Output the [X, Y] coordinate of the center of the cell containing the given text.  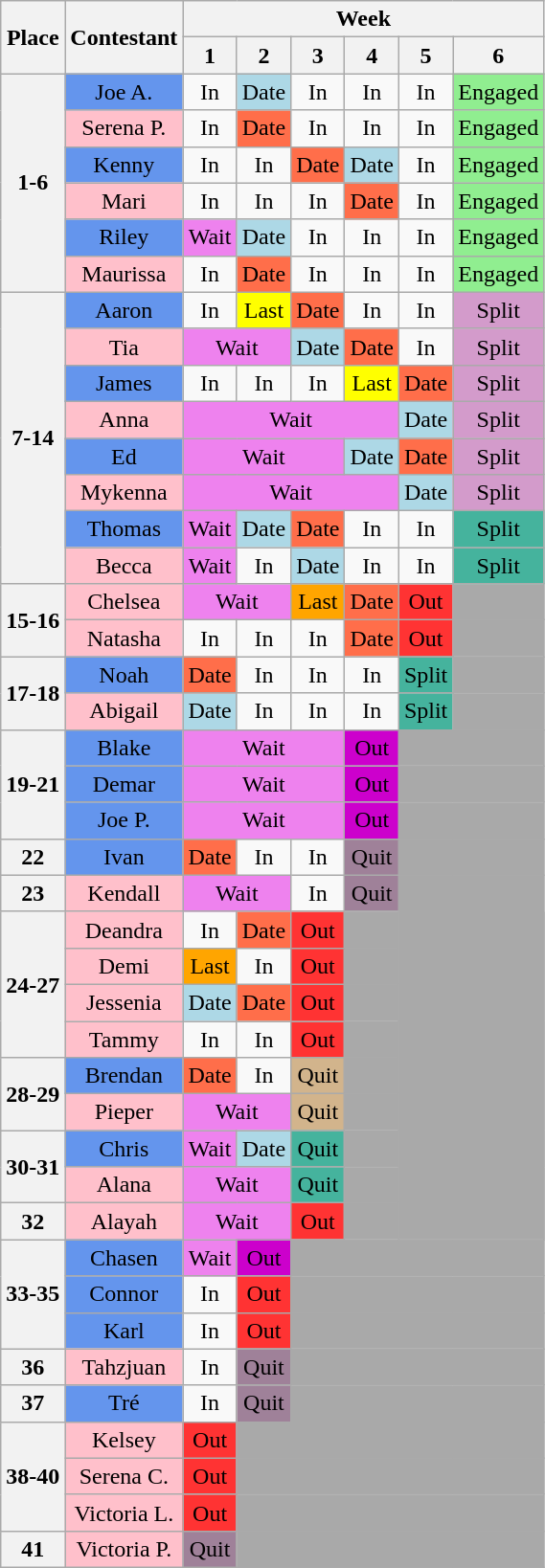
32 [33, 1221]
Victoria P. [125, 1549]
Tahzjuan [125, 1367]
Ivan [125, 857]
37 [33, 1403]
4 [372, 56]
1 [210, 56]
23 [33, 893]
Mari [125, 201]
Chasen [125, 1258]
Joe A. [125, 92]
36 [33, 1367]
38-40 [33, 1476]
19-21 [33, 784]
2 [263, 56]
Becca [125, 566]
Tammy [125, 1039]
Joe P. [125, 820]
7-14 [33, 437]
Alana [125, 1185]
Thomas [125, 529]
Kenny [125, 165]
Mykenna [125, 493]
Tia [125, 347]
24-27 [33, 984]
Victoria L. [125, 1512]
Chelsea [125, 602]
Alayah [125, 1221]
Serena C. [125, 1476]
Anna [125, 419]
Connor [125, 1294]
41 [33, 1549]
5 [425, 56]
22 [33, 857]
Natasha [125, 638]
James [125, 383]
Jessenia [125, 1002]
Riley [125, 237]
Abigail [125, 711]
1-6 [33, 183]
3 [318, 56]
Place [33, 37]
30-31 [33, 1167]
Tré [125, 1403]
Ed [125, 457]
Contestant [125, 37]
Maurissa [125, 274]
Demi [125, 966]
Chris [125, 1149]
Brendan [125, 1076]
6 [498, 56]
Blake [125, 748]
33-35 [33, 1294]
Demar [125, 784]
Noah [125, 675]
15-16 [33, 620]
17-18 [33, 693]
Karl [125, 1331]
Aaron [125, 310]
Deandra [125, 930]
Kendall [125, 893]
Pieper [125, 1112]
28-29 [33, 1094]
Kelsey [125, 1440]
Week [364, 19]
Serena P. [125, 128]
